Find where the given text appears and provide that cell's center as (x, y) coordinate. 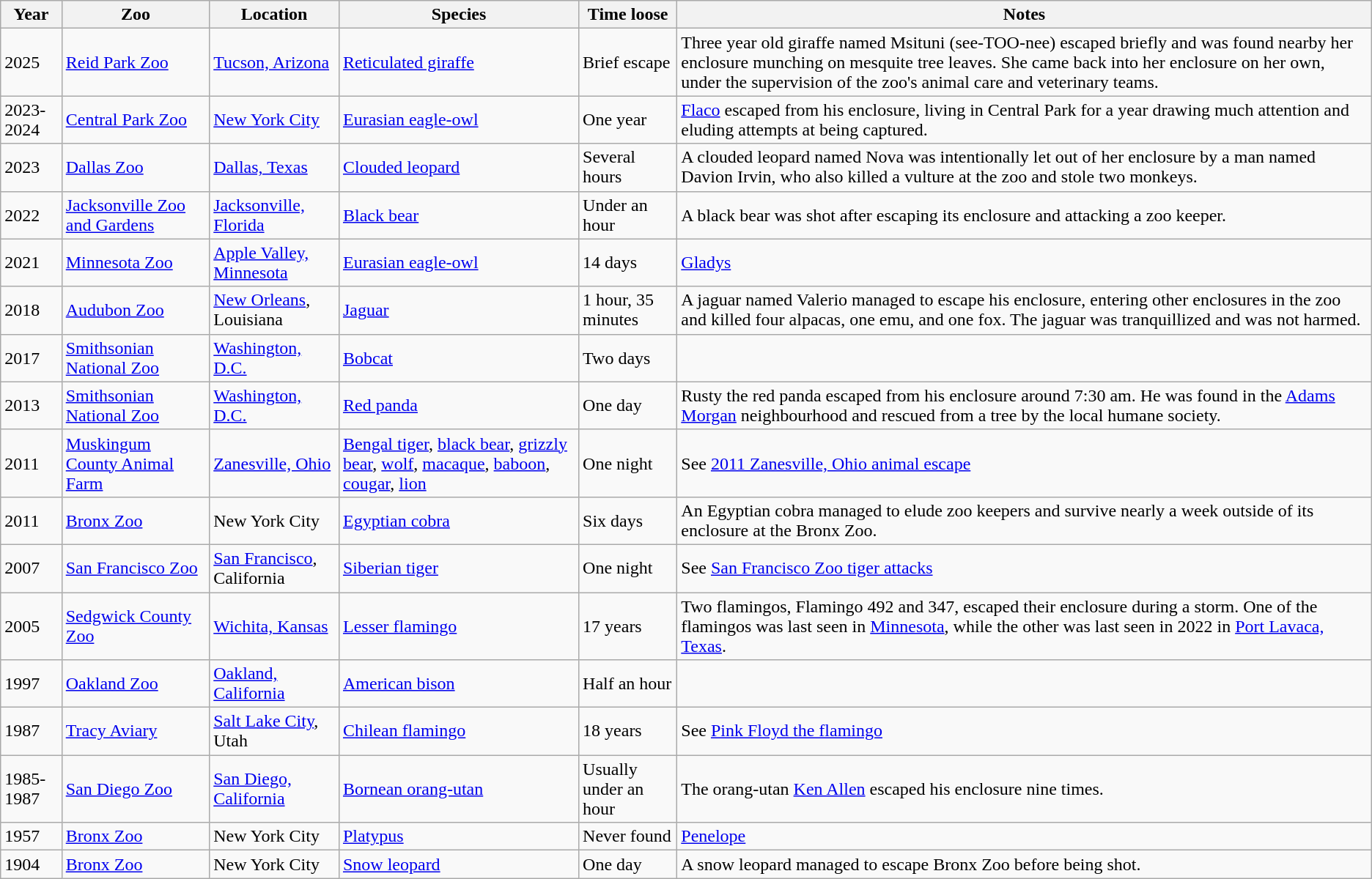
1985-1987 (31, 789)
2017 (31, 357)
See San Francisco Zoo tiger attacks (1025, 568)
1 hour, 35 minutes (628, 311)
San Diego Zoo (136, 789)
Dallas, Texas (274, 167)
Platypus (459, 837)
1957 (31, 837)
Six days (628, 520)
14 days (628, 262)
2013 (31, 406)
New Orleans, Louisiana (274, 311)
Flaco escaped from his enclosure, living in Central Park for a year drawing much attention and eluding attempts at being captured. (1025, 120)
Year (31, 15)
Bobcat (459, 357)
Bengal tiger, black bear, grizzly bear, wolf, macaque, baboon, cougar, lion (459, 463)
2018 (31, 311)
San Francisco, California (274, 568)
Penelope (1025, 837)
Jacksonville Zoo and Gardens (136, 215)
Never found (628, 837)
2007 (31, 568)
Oakland Zoo (136, 684)
Oakland, California (274, 684)
Sedgwick County Zoo (136, 626)
Reticulated giraffe (459, 62)
Tracy Aviary (136, 731)
1904 (31, 864)
Central Park Zoo (136, 120)
Jacksonville, Florida (274, 215)
See Pink Floyd the flamingo (1025, 731)
Time loose (628, 15)
Under an hour (628, 215)
American bison (459, 684)
Half an hour (628, 684)
Brief escape (628, 62)
Egyptian cobra (459, 520)
Snow leopard (459, 864)
Zoo (136, 15)
Dallas Zoo (136, 167)
Clouded leopard (459, 167)
Apple Valley, Minnesota (274, 262)
Species (459, 15)
One year (628, 120)
Several hours (628, 167)
Gladys (1025, 262)
Salt Lake City, Utah (274, 731)
Two days (628, 357)
Black bear (459, 215)
Siberian tiger (459, 568)
Notes (1025, 15)
17 years (628, 626)
Audubon Zoo (136, 311)
Usually under an hour (628, 789)
1987 (31, 731)
Reid Park Zoo (136, 62)
Jaguar (459, 311)
2022 (31, 215)
Zanesville, Ohio (274, 463)
Red panda (459, 406)
18 years (628, 731)
Location (274, 15)
2023 (31, 167)
Muskingum County Animal Farm (136, 463)
2021 (31, 262)
2025 (31, 62)
A snow leopard managed to escape Bronx Zoo before being shot. (1025, 864)
San Diego, California (274, 789)
Bornean orang-utan (459, 789)
Lesser flamingo (459, 626)
A black bear was shot after escaping its enclosure and attacking a zoo keeper. (1025, 215)
An Egyptian cobra managed to elude zoo keepers and survive nearly a week outside of its enclosure at the Bronx Zoo. (1025, 520)
Minnesota Zoo (136, 262)
Chilean flamingo (459, 731)
The orang-utan Ken Allen escaped his enclosure nine times. (1025, 789)
Tucson, Arizona (274, 62)
2005 (31, 626)
San Francisco Zoo (136, 568)
See 2011 Zanesville, Ohio animal escape (1025, 463)
Wichita, Kansas (274, 626)
1997 (31, 684)
2023-2024 (31, 120)
